Determine the (X, Y) coordinate at the center of the cell enclosing the given text.  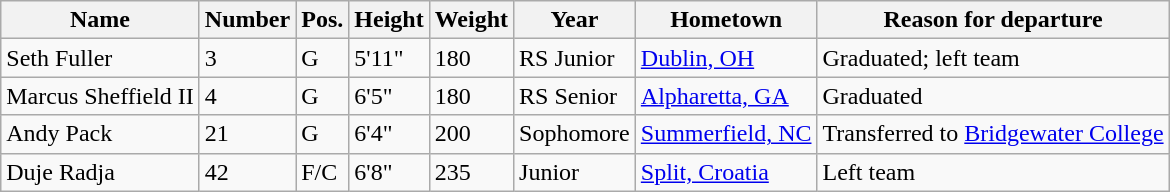
Sophomore (575, 134)
6'5" (389, 96)
Weight (471, 20)
Alpharetta, GA (726, 96)
6'8" (389, 172)
Height (389, 20)
Junior (575, 172)
42 (247, 172)
Summerfield, NC (726, 134)
Seth Fuller (100, 58)
Number (247, 20)
Reason for departure (993, 20)
Pos. (322, 20)
Split, Croatia (726, 172)
Name (100, 20)
3 (247, 58)
Andy Pack (100, 134)
Year (575, 20)
Graduated; left team (993, 58)
5'11" (389, 58)
4 (247, 96)
Transferred to Bridgewater College (993, 134)
Duje Radja (100, 172)
Marcus Sheffield II (100, 96)
21 (247, 134)
RS Senior (575, 96)
Hometown (726, 20)
Graduated (993, 96)
6'4" (389, 134)
200 (471, 134)
RS Junior (575, 58)
235 (471, 172)
Dublin, OH (726, 58)
Left team (993, 172)
F/C (322, 172)
